Return [X, Y] of the center of cell containing provided text 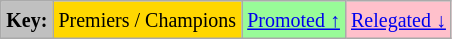
Key: [27, 20]
Premiers / Champions [148, 20]
Promoted ↑ [294, 20]
Relegated ↓ [398, 20]
